Provide the [X, Y] coordinate of the cell's center where the given text is located.  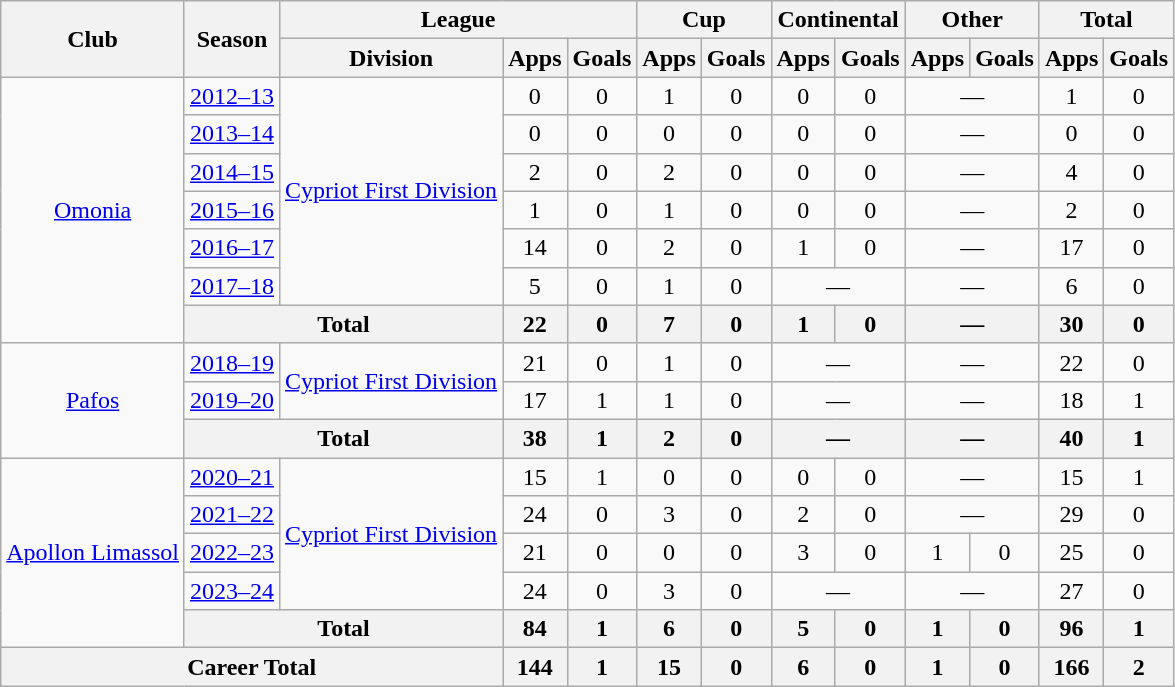
Omonia [93, 210]
25 [1071, 553]
Season [232, 39]
Apollon Limassol [93, 553]
2021–22 [232, 515]
Pafos [93, 400]
Cup [704, 20]
7 [669, 324]
2018–19 [232, 362]
96 [1071, 629]
2019–20 [232, 400]
League [458, 20]
38 [535, 438]
84 [535, 629]
4 [1071, 172]
Club [93, 39]
40 [1071, 438]
2014–15 [232, 172]
29 [1071, 515]
30 [1071, 324]
2012–13 [232, 96]
2023–24 [232, 591]
18 [1071, 400]
Other [972, 20]
2016–17 [232, 248]
Career Total [252, 667]
2022–23 [232, 553]
2013–14 [232, 134]
2017–18 [232, 286]
14 [535, 248]
2015–16 [232, 210]
27 [1071, 591]
Continental [838, 20]
Division [392, 58]
2020–21 [232, 477]
144 [535, 667]
166 [1071, 667]
